Return the (x, y) coordinate for the center point of the cell that contains the specified text.  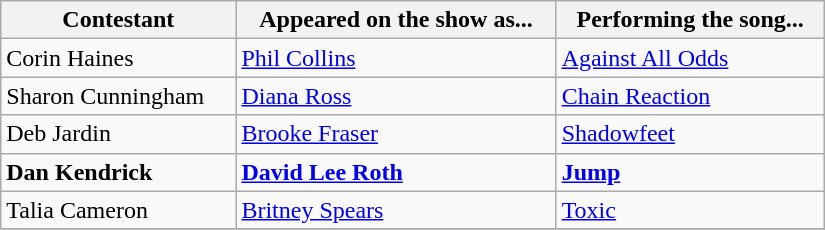
Talia Cameron (118, 210)
Phil Collins (396, 58)
Against All Odds (690, 58)
Deb Jardin (118, 134)
Appeared on the show as... (396, 20)
Dan Kendrick (118, 172)
Chain Reaction (690, 96)
Jump (690, 172)
David Lee Roth (396, 172)
Sharon Cunningham (118, 96)
Contestant (118, 20)
Corin Haines (118, 58)
Shadowfeet (690, 134)
Brooke Fraser (396, 134)
Toxic (690, 210)
Performing the song... (690, 20)
Diana Ross (396, 96)
Britney Spears (396, 210)
